Locate the cell with the specified text and output its (X, Y) center coordinate. 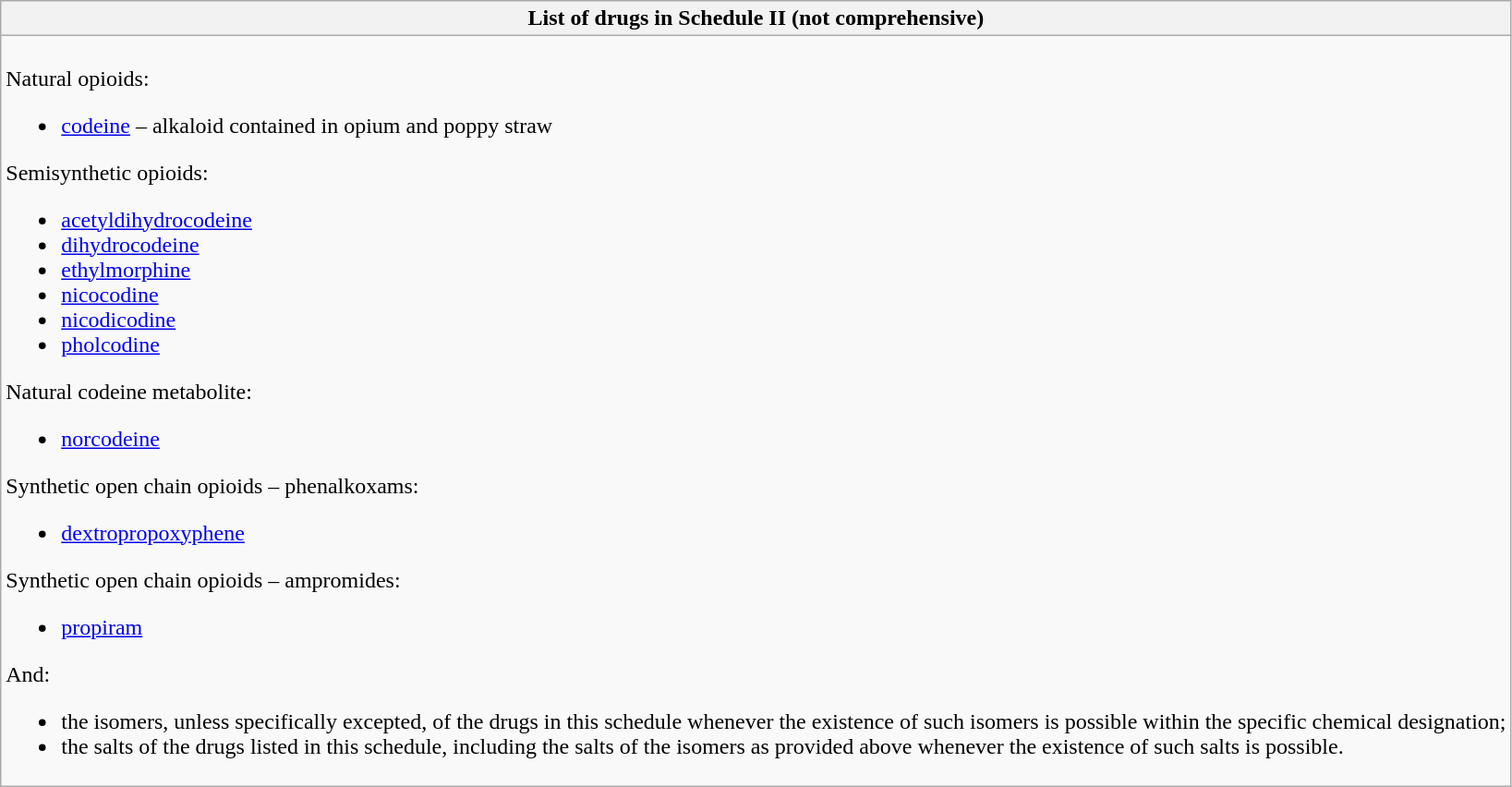
List of drugs in Schedule II (not comprehensive) (756, 18)
